For the text-containing cell, return its midpoint in [x, y] coordinate format. 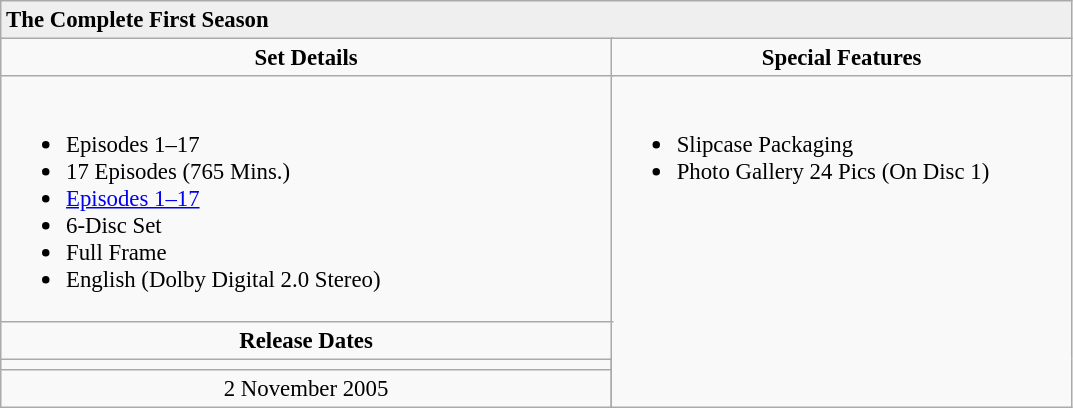
2 November 2005 [306, 388]
Set Details [306, 58]
Special Features [842, 58]
Release Dates [306, 340]
Slipcase PackagingPhoto Gallery 24 Pics (On Disc 1) [842, 242]
The Complete First Season [536, 20]
Episodes 1–1717 Episodes (765 Mins.)Episodes 1–176-Disc SetFull FrameEnglish (Dolby Digital 2.0 Stereo) [306, 198]
